Return (x, y) of the center of cell containing provided text 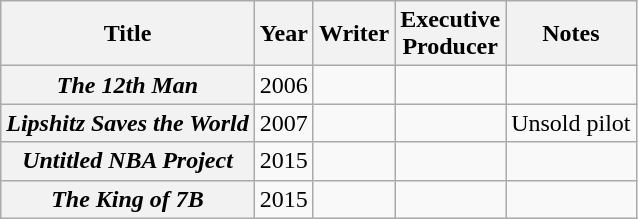
Untitled NBA Project (128, 161)
2006 (284, 85)
The King of 7B (128, 199)
Notes (571, 34)
2007 (284, 123)
ExecutiveProducer (450, 34)
Lipshitz Saves the World (128, 123)
Title (128, 34)
Unsold pilot (571, 123)
Year (284, 34)
The 12th Man (128, 85)
Writer (354, 34)
